For the text-containing cell, return its midpoint in [X, Y] coordinate format. 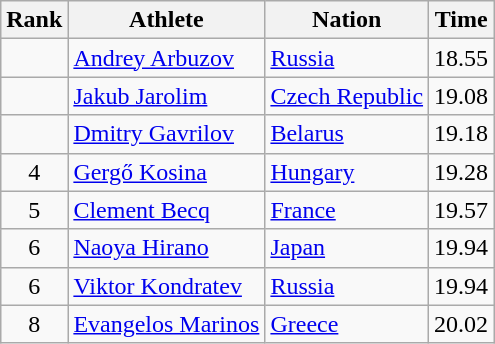
20.02 [462, 324]
8 [34, 324]
Gergő Kosina [166, 172]
4 [34, 172]
19.28 [462, 172]
18.55 [462, 58]
19.08 [462, 96]
Japan [347, 248]
Greece [347, 324]
Hungary [347, 172]
Nation [347, 20]
Dmitry Gavrilov [166, 134]
Belarus [347, 134]
France [347, 210]
Andrey Arbuzov [166, 58]
19.18 [462, 134]
Czech Republic [347, 96]
Viktor Kondratev [166, 286]
Clement Becq [166, 210]
Naoya Hirano [166, 248]
Time [462, 20]
5 [34, 210]
Evangelos Marinos [166, 324]
Jakub Jarolim [166, 96]
Rank [34, 20]
19.57 [462, 210]
Athlete [166, 20]
